Pinpoint the cell where the given text exists, returning its [x, y] midpoint coordinate. 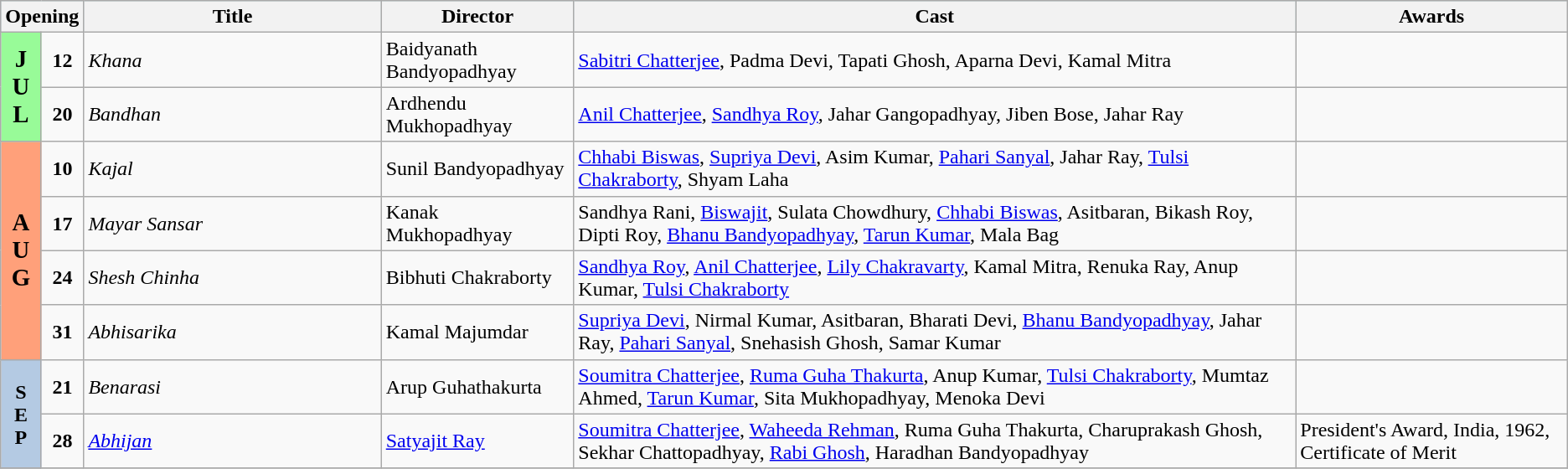
SEP [21, 414]
Supriya Devi, Nirmal Kumar, Asitbaran, Bharati Devi, Bhanu Bandyopadhyay, Jahar Ray, Pahari Sanyal, Snehasish Ghosh, Samar Kumar [935, 332]
Abhisarika [233, 332]
President's Award, India, 1962, Certificate of Merit [1431, 441]
AUG [21, 250]
Sunil Bandyopadhyay [477, 169]
Shesh Chinha [233, 278]
Sandhya Rani, Biswajit, Sulata Chowdhury, Chhabi Biswas, Asitbaran, Bikash Roy, Dipti Roy, Bhanu Bandyopadhyay, Tarun Kumar, Mala Bag [935, 223]
Awards [1431, 17]
31 [62, 332]
Ardhendu Mukhopadhyay [477, 114]
Bibhuti Chakraborty [477, 278]
20 [62, 114]
Bandhan [233, 114]
Kajal [233, 169]
Anil Chatterjee, Sandhya Roy, Jahar Gangopadhyay, Jiben Bose, Jahar Ray [935, 114]
Chhabi Biswas, Supriya Devi, Asim Kumar, Pahari Sanyal, Jahar Ray, Tulsi Chakraborty, Shyam Laha [935, 169]
Abhijan [233, 441]
Opening [42, 17]
Mayar Sansar [233, 223]
Cast [935, 17]
Director [477, 17]
28 [62, 441]
10 [62, 169]
Kamal Majumdar [477, 332]
Baidyanath Bandyopadhyay [477, 60]
Benarasi [233, 387]
Arup Guhathakurta [477, 387]
Sandhya Roy, Anil Chatterjee, Lily Chakravarty, Kamal Mitra, Renuka Ray, Anup Kumar, Tulsi Chakraborty [935, 278]
Title [233, 17]
Sabitri Chatterjee, Padma Devi, Tapati Ghosh, Aparna Devi, Kamal Mitra [935, 60]
21 [62, 387]
Satyajit Ray [477, 441]
12 [62, 60]
17 [62, 223]
Soumitra Chatterjee, Ruma Guha Thakurta, Anup Kumar, Tulsi Chakraborty, Mumtaz Ahmed, Tarun Kumar, Sita Mukhopadhyay, Menoka Devi [935, 387]
Soumitra Chatterjee, Waheeda Rehman, Ruma Guha Thakurta, Charuprakash Ghosh, Sekhar Chattopadhyay, Rabi Ghosh, Haradhan Bandyopadhyay [935, 441]
JUL [21, 87]
Kanak Mukhopadhyay [477, 223]
Khana [233, 60]
24 [62, 278]
